For the text-containing cell, return its midpoint in (x, y) coordinate format. 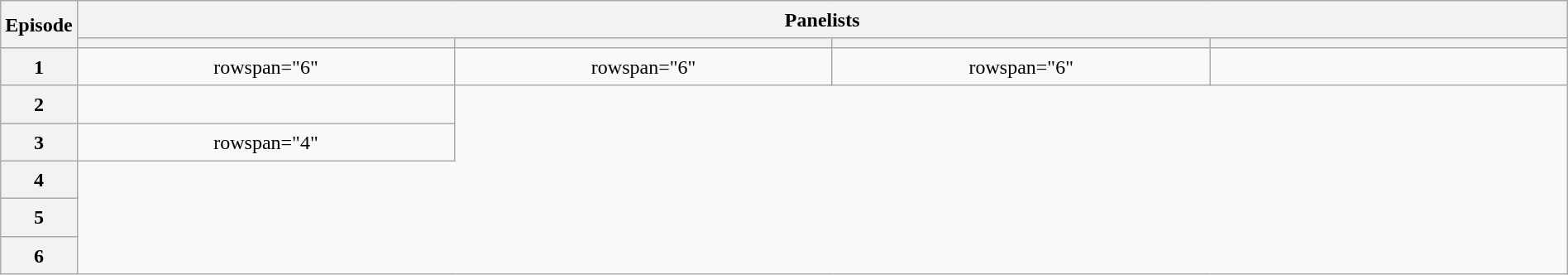
Episode (39, 25)
1 (39, 66)
2 (39, 104)
Panelists (822, 20)
rowspan="4" (266, 142)
5 (39, 218)
6 (39, 255)
4 (39, 180)
3 (39, 142)
